From the cell containing the given text, extract its center point as (X, Y) coordinate. 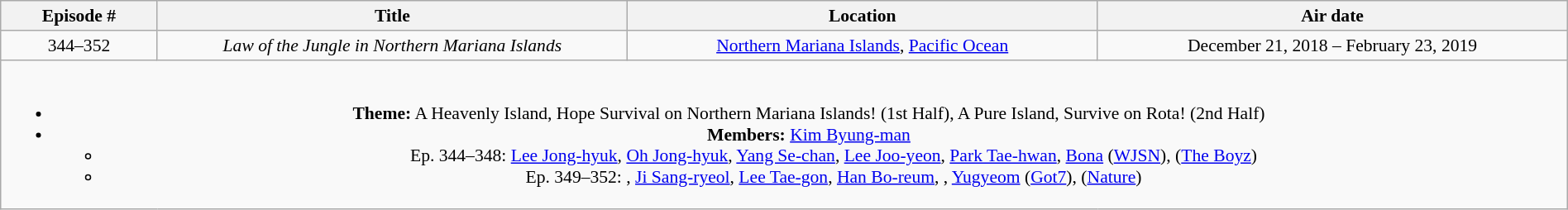
Title (392, 16)
Location (863, 16)
Air date (1332, 16)
Law of the Jungle in Northern Mariana Islands (392, 45)
344–352 (79, 45)
Episode # (79, 16)
December 21, 2018 – February 23, 2019 (1332, 45)
Northern Mariana Islands, Pacific Ocean (863, 45)
